Search for the cell housing the specified text and yield its [x, y] center coordinate. 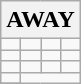
AWAY [41, 20]
